Return [x, y] of the center of cell containing provided text 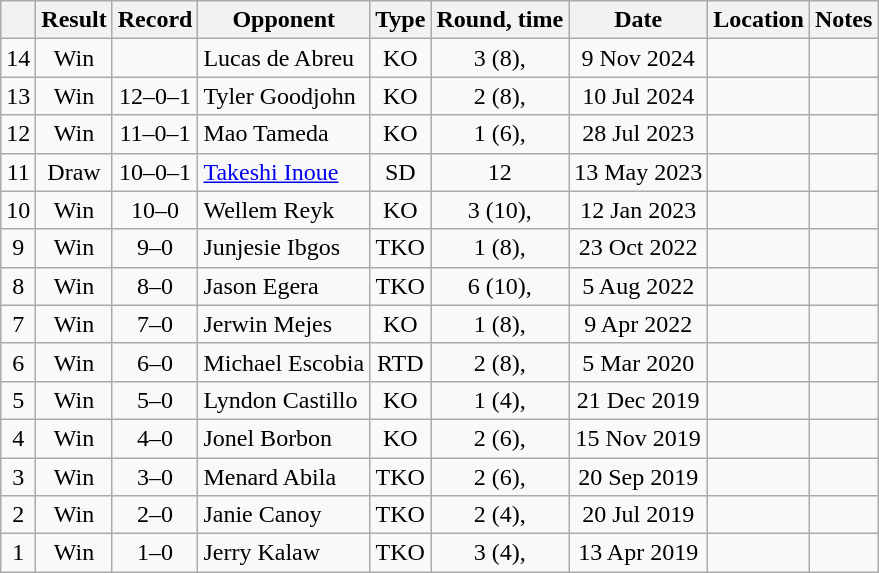
11 [18, 172]
11–0–1 [155, 134]
Junjesie Ibgos [284, 248]
5 [18, 400]
Notes [843, 20]
8–0 [155, 286]
Record [155, 20]
10–0 [155, 210]
Round, time [500, 20]
Lyndon Castillo [284, 400]
8 [18, 286]
4 [18, 438]
10 [18, 210]
Wellem Reyk [284, 210]
21 Dec 2019 [638, 400]
Jerry Kalaw [284, 553]
15 Nov 2019 [638, 438]
1 [18, 553]
5 Aug 2022 [638, 286]
9 [18, 248]
Janie Canoy [284, 515]
6 (10), [500, 286]
23 Oct 2022 [638, 248]
5–0 [155, 400]
1–0 [155, 553]
Location [759, 20]
Date [638, 20]
Jonel Borbon [284, 438]
2–0 [155, 515]
28 Jul 2023 [638, 134]
3 [18, 477]
2 (4), [500, 515]
Menard Abila [284, 477]
RTD [400, 362]
20 Sep 2019 [638, 477]
3 (10), [500, 210]
13 May 2023 [638, 172]
9–0 [155, 248]
Draw [74, 172]
13 Apr 2019 [638, 553]
3 (8), [500, 58]
Mao Tameda [284, 134]
Type [400, 20]
14 [18, 58]
4–0 [155, 438]
6 [18, 362]
3 (4), [500, 553]
2 [18, 515]
Jason Egera [284, 286]
13 [18, 96]
9 Apr 2022 [638, 324]
10–0–1 [155, 172]
Takeshi Inoue [284, 172]
5 Mar 2020 [638, 362]
Michael Escobia [284, 362]
7 [18, 324]
6–0 [155, 362]
20 Jul 2019 [638, 515]
Lucas de Abreu [284, 58]
SD [400, 172]
12–0–1 [155, 96]
Jerwin Mejes [284, 324]
Result [74, 20]
3–0 [155, 477]
Tyler Goodjohn [284, 96]
1 (4), [500, 400]
Opponent [284, 20]
1 (6), [500, 134]
10 Jul 2024 [638, 96]
9 Nov 2024 [638, 58]
12 Jan 2023 [638, 210]
7–0 [155, 324]
